Extract the [X, Y] coordinate from the center of the cell holding the provided text.  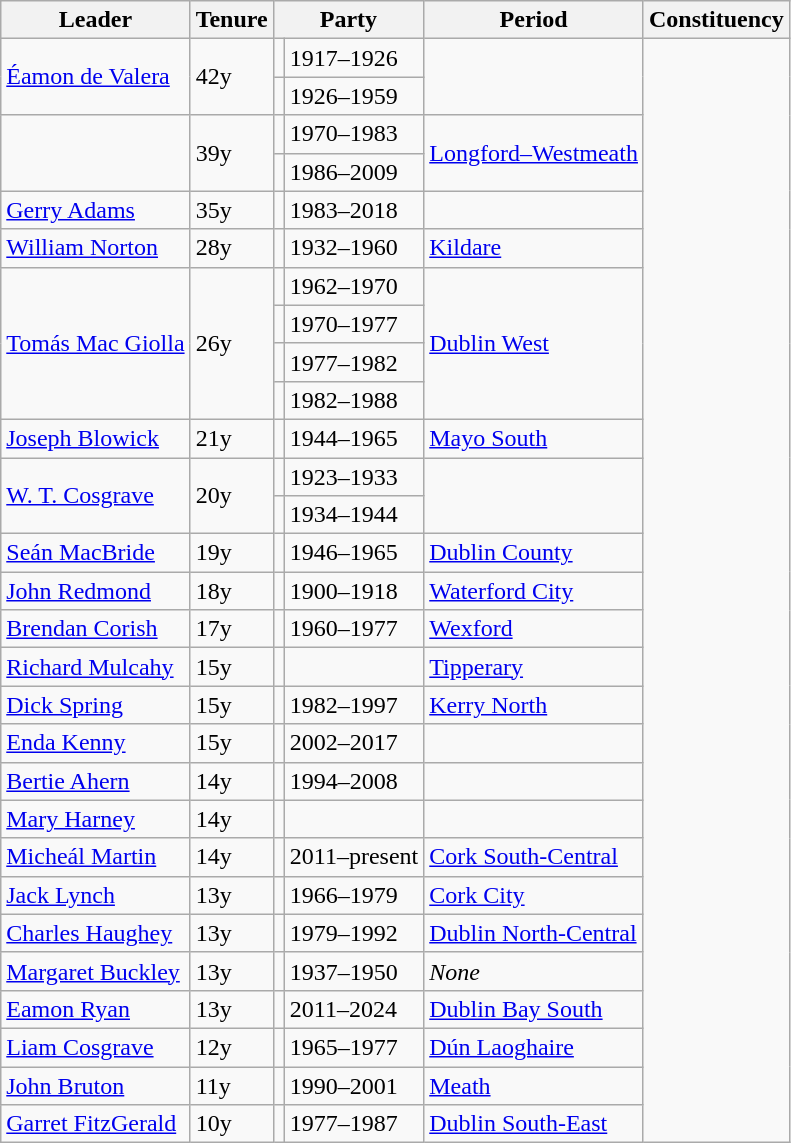
Micheál Martin [96, 857]
1986–2009 [354, 172]
1960–1977 [354, 629]
1965–1977 [354, 1047]
10y [232, 1124]
1994–2008 [354, 781]
Tipperary [534, 667]
Brendan Corish [96, 629]
39y [232, 153]
Dublin West [534, 343]
Dublin North-Central [534, 933]
Gerry Adams [96, 210]
1917–1926 [354, 58]
1983–2018 [354, 210]
20y [232, 496]
1982–1988 [354, 400]
Mayo South [534, 438]
Tomás Mac Giolla [96, 343]
1970–1983 [354, 134]
Constituency [716, 20]
Dún Laoghaire [534, 1047]
John Redmond [96, 591]
2011–2024 [354, 1009]
Party [348, 20]
21y [232, 438]
Kildare [534, 248]
35y [232, 210]
Joseph Blowick [96, 438]
Cork South-Central [534, 857]
Meath [534, 1085]
1979–1992 [354, 933]
1977–1982 [354, 362]
Jack Lynch [96, 895]
Wexford [534, 629]
Dublin South-East [534, 1124]
W. T. Cosgrave [96, 496]
28y [232, 248]
1923–1933 [354, 477]
John Bruton [96, 1085]
Period [534, 20]
2011–present [354, 857]
William Norton [96, 248]
Richard Mulcahy [96, 667]
11y [232, 1085]
Bertie Ahern [96, 781]
19y [232, 553]
Mary Harney [96, 819]
Dick Spring [96, 705]
1970–1977 [354, 324]
Seán MacBride [96, 553]
Waterford City [534, 591]
Charles Haughey [96, 933]
None [534, 971]
Leader [96, 20]
Eamon Ryan [96, 1009]
1934–1944 [354, 515]
Longford–Westmeath [534, 153]
Dublin County [534, 553]
Enda Kenny [96, 743]
1990–2001 [354, 1085]
Garret FitzGerald [96, 1124]
1926–1959 [354, 96]
1946–1965 [354, 553]
Margaret Buckley [96, 971]
Éamon de Valera [96, 77]
1982–1997 [354, 705]
Cork City [534, 895]
1937–1950 [354, 971]
42y [232, 77]
1966–1979 [354, 895]
Tenure [232, 20]
1962–1970 [354, 286]
1900–1918 [354, 591]
12y [232, 1047]
Kerry North [534, 705]
Dublin Bay South [534, 1009]
1932–1960 [354, 248]
Liam Cosgrave [96, 1047]
18y [232, 591]
1977–1987 [354, 1124]
17y [232, 629]
26y [232, 343]
1944–1965 [354, 438]
2002–2017 [354, 743]
